Detect which cell encompasses the target text, then output its [x, y] center coordinate. 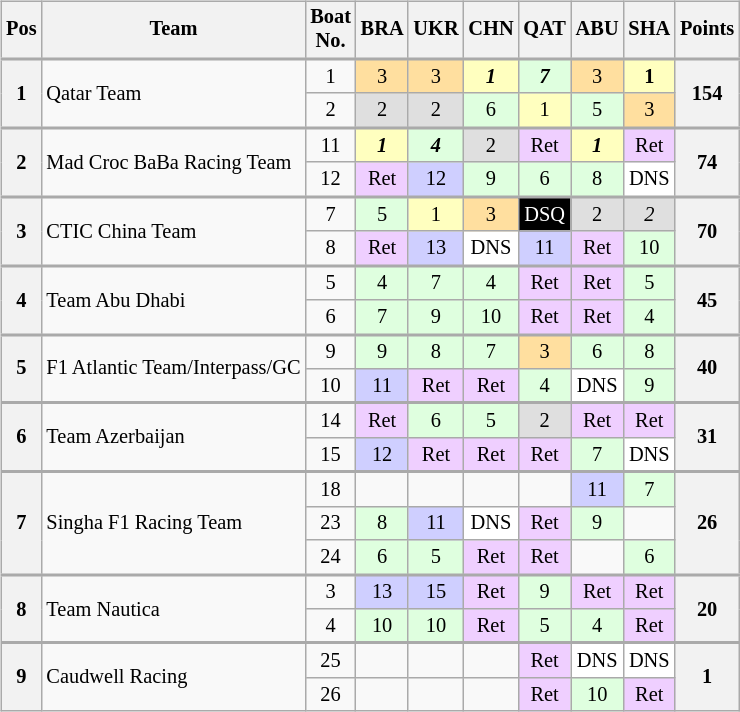
40 [707, 368]
F1 Atlantic Team/Interpass/GC [173, 368]
BRA [382, 30]
31 [707, 438]
70 [707, 232]
Team Nautica [173, 608]
Points [707, 30]
ABU [598, 30]
Qatar Team [173, 94]
Team [173, 30]
23 [330, 523]
Caudwell Racing [173, 677]
CTIC China Team [173, 232]
14 [330, 420]
18 [330, 489]
BoatNo. [330, 30]
Mad Croc BaBa Racing Team [173, 162]
DSQ [544, 214]
24 [330, 557]
20 [707, 608]
25 [330, 660]
45 [707, 300]
UKR [436, 30]
Singha F1 Racing Team [173, 523]
154 [707, 94]
Team Abu Dhabi [173, 300]
Team Azerbaijan [173, 438]
SHA [649, 30]
CHN [490, 30]
Pos [21, 30]
QAT [544, 30]
74 [707, 162]
